Locate the cell with the specified text and output its (x, y) center coordinate. 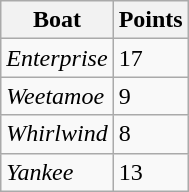
Yankee (57, 172)
Whirlwind (57, 134)
Enterprise (57, 58)
13 (150, 172)
8 (150, 134)
Boat (57, 20)
9 (150, 96)
Points (150, 20)
Weetamoe (57, 96)
17 (150, 58)
